Search for the cell housing the specified text and yield its [X, Y] center coordinate. 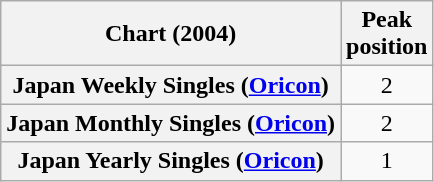
Peakposition [387, 34]
Chart (2004) [171, 34]
Japan Weekly Singles (Oricon) [171, 85]
Japan Yearly Singles (Oricon) [171, 161]
1 [387, 161]
Japan Monthly Singles (Oricon) [171, 123]
